Provide the (X, Y) coordinate of the cell's center where the given text is located.  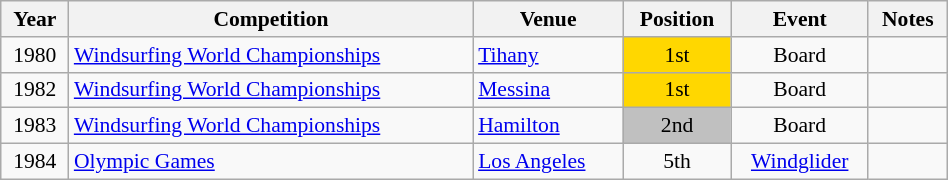
Competition (271, 19)
Tihany (548, 55)
5th (677, 162)
2nd (677, 126)
1982 (35, 90)
Los Angeles (548, 162)
Venue (548, 19)
Windglider (800, 162)
1984 (35, 162)
Event (800, 19)
1983 (35, 126)
1980 (35, 55)
Notes (908, 19)
Olympic Games (271, 162)
Messina (548, 90)
Position (677, 19)
Hamilton (548, 126)
Year (35, 19)
